Provide the (X, Y) coordinate of the cell's center where the given text is located.  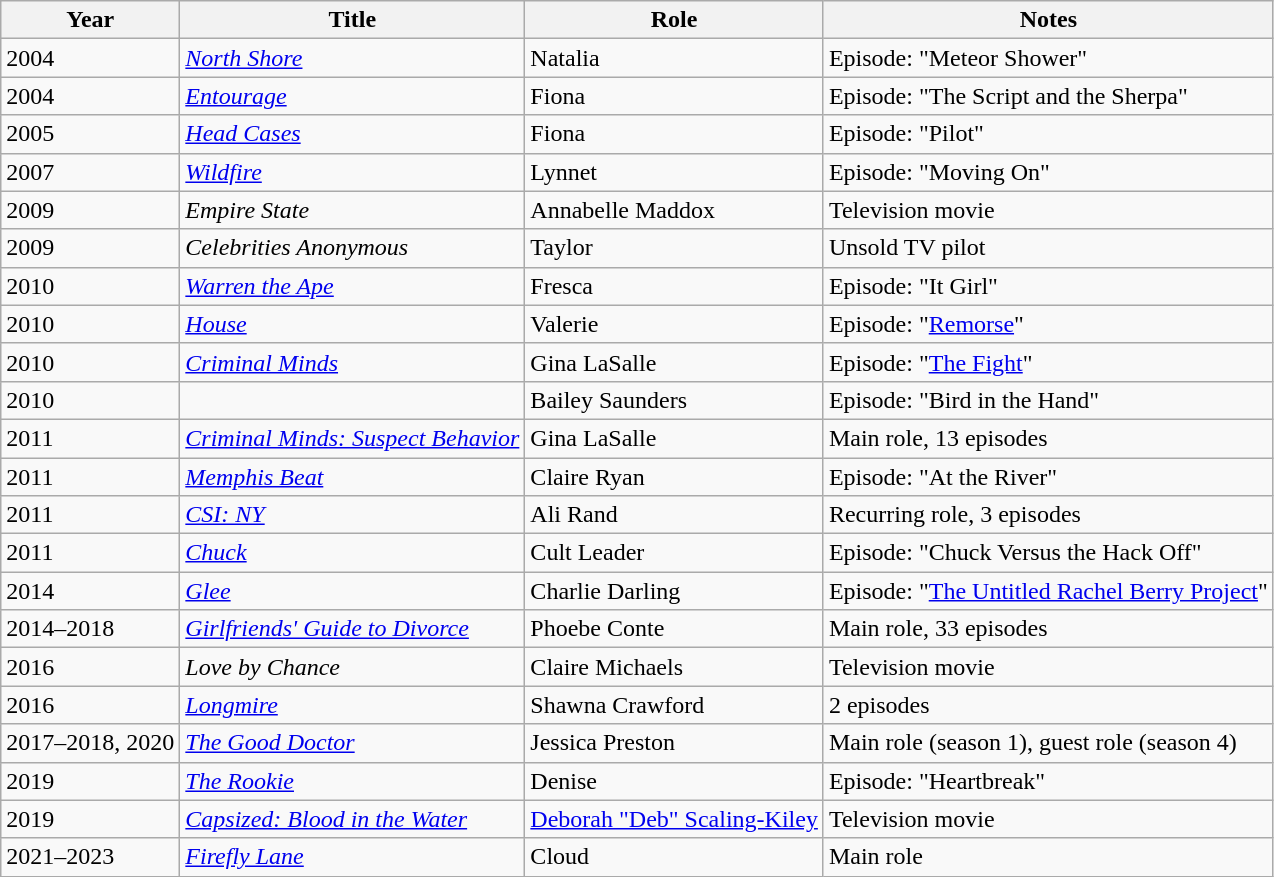
Episode: "Chuck Versus the Hack Off" (1048, 553)
2 episodes (1048, 705)
Unsold TV pilot (1048, 248)
Year (90, 20)
Main role (1048, 857)
Claire Ryan (674, 477)
Lynnet (674, 172)
Episode: "Heartbreak" (1048, 781)
Taylor (674, 248)
Love by Chance (352, 667)
Empire State (352, 210)
Shawna Crawford (674, 705)
Girlfriends' Guide to Divorce (352, 629)
Fresca (674, 286)
Denise (674, 781)
Episode: "Pilot" (1048, 134)
The Good Doctor (352, 743)
Episode: "Moving On" (1048, 172)
Episode: "At the River" (1048, 477)
2021–2023 (90, 857)
2014–2018 (90, 629)
Main role (season 1), guest role (season 4) (1048, 743)
Phoebe Conte (674, 629)
Main role, 13 episodes (1048, 438)
Episode: "The Untitled Rachel Berry Project" (1048, 591)
Memphis Beat (352, 477)
Warren the Ape (352, 286)
Glee (352, 591)
Recurring role, 3 episodes (1048, 515)
Episode: "Meteor Shower" (1048, 58)
House (352, 324)
Entourage (352, 96)
Jessica Preston (674, 743)
Cloud (674, 857)
Episode: "It Girl" (1048, 286)
Natalia (674, 58)
CSI: NY (352, 515)
Wildfire (352, 172)
Firefly Lane (352, 857)
Celebrities Anonymous (352, 248)
Title (352, 20)
2014 (90, 591)
2005 (90, 134)
The Rookie (352, 781)
Ali Rand (674, 515)
Valerie (674, 324)
Criminal Minds: Suspect Behavior (352, 438)
Claire Michaels (674, 667)
Chuck (352, 553)
Longmire (352, 705)
Episode: "The Script and the Sherpa" (1048, 96)
Deborah "Deb" Scaling-Kiley (674, 819)
Episode: "The Fight" (1048, 362)
Main role, 33 episodes (1048, 629)
Capsized: Blood in the Water (352, 819)
Charlie Darling (674, 591)
Episode: "Remorse" (1048, 324)
Episode: "Bird in the Hand" (1048, 400)
Criminal Minds (352, 362)
2007 (90, 172)
Role (674, 20)
Cult Leader (674, 553)
Notes (1048, 20)
Head Cases (352, 134)
Annabelle Maddox (674, 210)
Bailey Saunders (674, 400)
2017–2018, 2020 (90, 743)
North Shore (352, 58)
